Detect which cell encompasses the target text, then output its (X, Y) center coordinate. 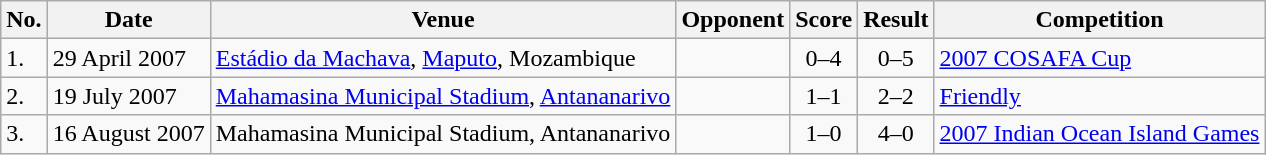
Friendly (1100, 96)
0–4 (824, 58)
2007 COSAFA Cup (1100, 58)
1. (24, 58)
Result (896, 20)
1–0 (824, 134)
Opponent (733, 20)
16 August 2007 (128, 134)
0–5 (896, 58)
4–0 (896, 134)
Estádio da Machava, Maputo, Mozambique (443, 58)
Date (128, 20)
29 April 2007 (128, 58)
No. (24, 20)
1–1 (824, 96)
Score (824, 20)
Venue (443, 20)
2–2 (896, 96)
2. (24, 96)
Competition (1100, 20)
19 July 2007 (128, 96)
3. (24, 134)
2007 Indian Ocean Island Games (1100, 134)
